Capture the cell that displays the provided text and extract its [X, Y] central coordinate. 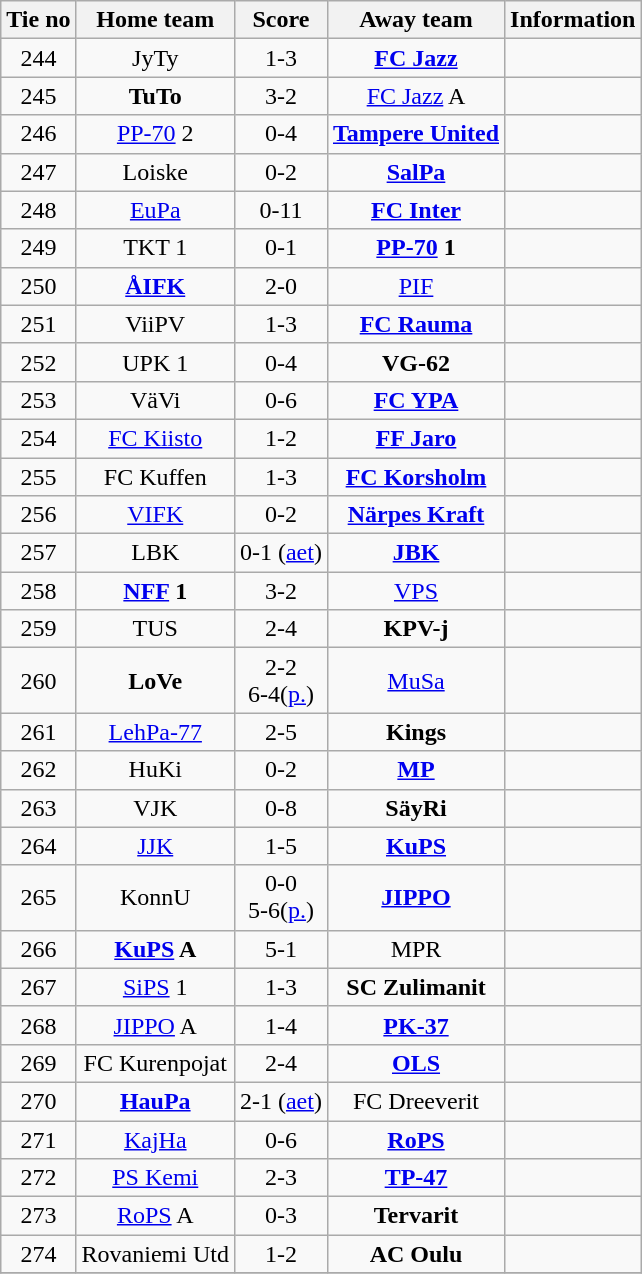
FF Jaro [416, 438]
246 [38, 134]
2-2 6-4(p.) [280, 680]
JyTy [155, 58]
267 [38, 987]
Tampere United [416, 134]
LoVe [155, 680]
SäyRi [416, 808]
245 [38, 96]
266 [38, 949]
2-1 (aet) [280, 1101]
253 [38, 400]
244 [38, 58]
SC Zulimanit [416, 987]
272 [38, 1178]
249 [38, 248]
MPR [416, 949]
268 [38, 1025]
TuTo [155, 96]
1-5 [280, 846]
FC Inter [416, 210]
PIF [416, 286]
258 [38, 591]
OLS [416, 1063]
Kings [416, 732]
265 [38, 898]
1-4 [280, 1025]
Home team [155, 20]
Away team [416, 20]
UPK 1 [155, 362]
2-3 [280, 1178]
VIFK [155, 515]
Information [573, 20]
LBK [155, 553]
EuPa [155, 210]
KonnU [155, 898]
263 [38, 808]
270 [38, 1101]
2-0 [280, 286]
0-1 (aet) [280, 553]
KajHa [155, 1139]
VG-62 [416, 362]
FC Kuffen [155, 477]
Score [280, 20]
HauPa [155, 1101]
256 [38, 515]
FC YPA [416, 400]
FC Korsholm [416, 477]
FC Kiisto [155, 438]
FC Jazz [416, 58]
KuPS A [155, 949]
MP [416, 770]
0-0 5-6(p.) [280, 898]
FC Dreeverit [416, 1101]
JBK [416, 553]
250 [38, 286]
247 [38, 172]
259 [38, 629]
PS Kemi [155, 1178]
Tie no [38, 20]
0-1 [280, 248]
ViiPV [155, 324]
248 [38, 210]
KPV-j [416, 629]
261 [38, 732]
Loiske [155, 172]
TUS [155, 629]
SiPS 1 [155, 987]
254 [38, 438]
2-5 [280, 732]
HuKi [155, 770]
262 [38, 770]
FC Rauma [416, 324]
5-1 [280, 949]
257 [38, 553]
KuPS [416, 846]
TKT 1 [155, 248]
252 [38, 362]
MuSa [416, 680]
FC Kurenpojat [155, 1063]
PP-70 2 [155, 134]
Närpes Kraft [416, 515]
VPS [416, 591]
LehPa-77 [155, 732]
VäVi [155, 400]
PP-70 1 [416, 248]
Tervarit [416, 1216]
255 [38, 477]
PK-37 [416, 1025]
ÅIFK [155, 286]
271 [38, 1139]
Rovaniemi Utd [155, 1254]
0-11 [280, 210]
VJK [155, 808]
269 [38, 1063]
AC Oulu [416, 1254]
251 [38, 324]
JJK [155, 846]
JIPPO A [155, 1025]
0-3 [280, 1216]
274 [38, 1254]
NFF 1 [155, 591]
260 [38, 680]
RoPS A [155, 1216]
264 [38, 846]
SalPa [416, 172]
JIPPO [416, 898]
FC Jazz A [416, 96]
TP-47 [416, 1178]
0-8 [280, 808]
273 [38, 1216]
RoPS [416, 1139]
